Return the (x, y) coordinate for the center point of the cell that contains the specified text.  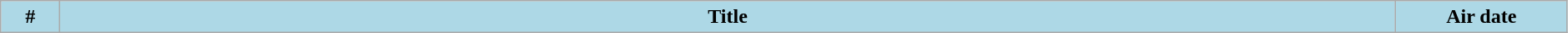
# (30, 17)
Air date (1481, 17)
Title (728, 17)
